Scan for the cell matching the given text and deliver its (x, y) coordinate at center. 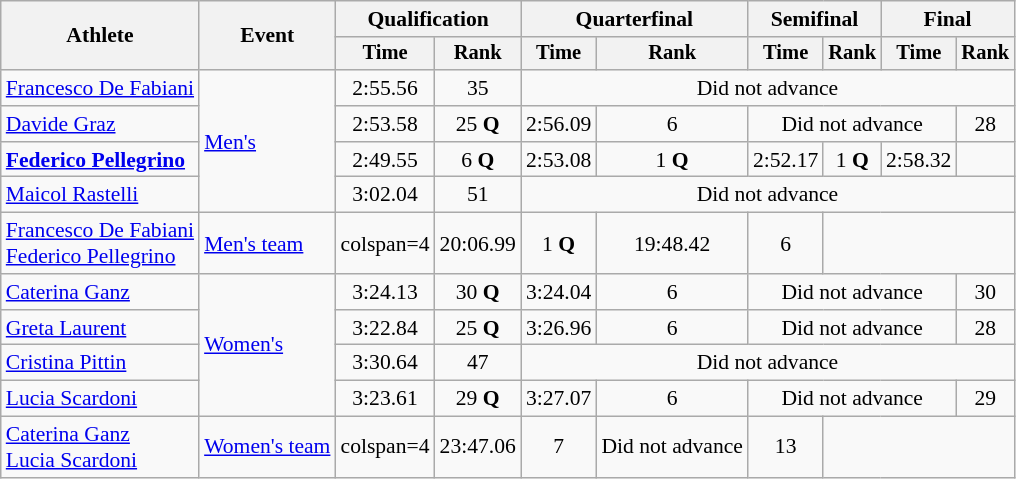
2:49.55 (384, 160)
Men's team (267, 244)
Event (267, 36)
23:47.06 (478, 448)
3:24.13 (384, 292)
51 (478, 195)
Qualification (428, 19)
3:26.96 (558, 328)
Men's (267, 141)
3:24.04 (558, 292)
Francesco De Fabiani (100, 88)
Women's (267, 345)
35 (478, 88)
Caterina Ganz (100, 292)
Cristina Pittin (100, 363)
Quarterfinal (634, 19)
3:02.04 (384, 195)
30 (985, 292)
19:48.42 (672, 244)
Women's team (267, 448)
Lucia Scardoni (100, 399)
13 (786, 448)
Greta Laurent (100, 328)
Maicol Rastelli (100, 195)
7 (558, 448)
Final (948, 19)
2:56.09 (558, 124)
Caterina GanzLucia Scardoni (100, 448)
3:22.84 (384, 328)
Federico Pellegrino (100, 160)
Francesco De FabianiFederico Pellegrino (100, 244)
30 Q (478, 292)
Semifinal (814, 19)
2:53.58 (384, 124)
Athlete (100, 36)
47 (478, 363)
2:52.17 (786, 160)
Davide Graz (100, 124)
3:23.61 (384, 399)
2:55.56 (384, 88)
20:06.99 (478, 244)
2:58.32 (918, 160)
29 (985, 399)
29 Q (478, 399)
3:27.07 (558, 399)
3:30.64 (384, 363)
6 Q (478, 160)
2:53.08 (558, 160)
